Pinpoint the cell where the given text exists, returning its (X, Y) midpoint coordinate. 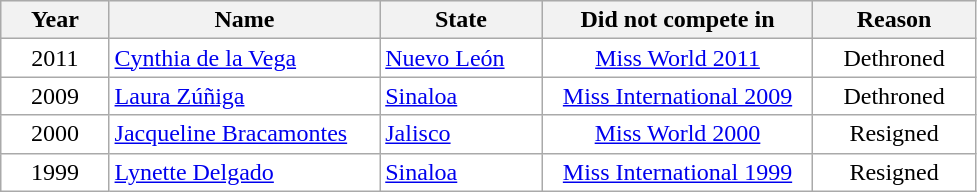
Year (55, 20)
Miss World 2000 (678, 134)
Name (244, 20)
Cynthia de la Vega (244, 58)
Miss International 1999 (678, 172)
Lynette Delgado (244, 172)
State (461, 20)
Miss International 2009 (678, 96)
Jacqueline Bracamontes (244, 134)
Nuevo León (461, 58)
Did not compete in (678, 20)
Reason (894, 20)
Miss World 2011 (678, 58)
Jalisco (461, 134)
Laura Zúñiga (244, 96)
2000 (55, 134)
2009 (55, 96)
2011 (55, 58)
1999 (55, 172)
